Determine the [x, y] coordinate at the center of the cell enclosing the given text.  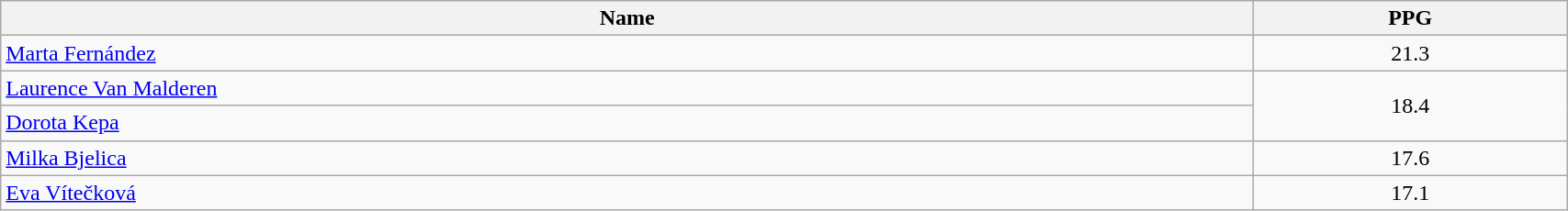
17.1 [1411, 193]
17.6 [1411, 158]
Dorota Kepa [627, 123]
Eva Vítečková [627, 193]
Marta Fernández [627, 53]
Name [627, 18]
18.4 [1411, 105]
21.3 [1411, 53]
Milka Bjelica [627, 158]
Laurence Van Malderen [627, 88]
PPG [1411, 18]
